Search for the cell housing the specified text and yield its (X, Y) center coordinate. 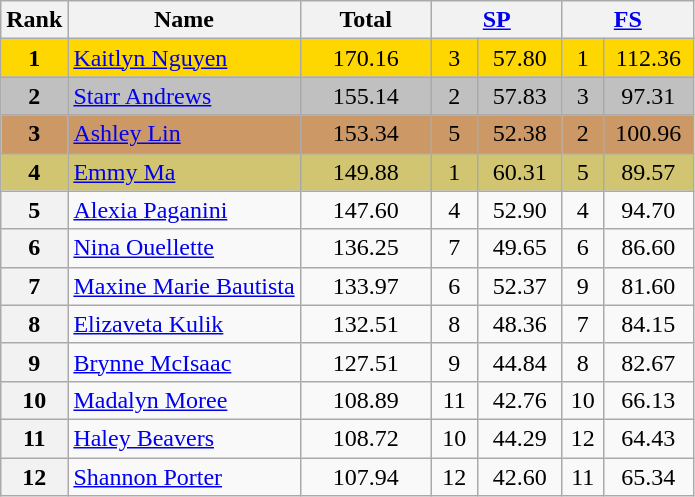
Haley Beavers (184, 438)
44.29 (520, 438)
81.60 (648, 286)
Starr Andrews (184, 96)
108.72 (366, 438)
57.80 (520, 58)
Emmy Ma (184, 172)
149.88 (366, 172)
57.83 (520, 96)
FS (628, 20)
42.76 (520, 400)
100.96 (648, 134)
147.60 (366, 210)
97.31 (648, 96)
86.60 (648, 248)
133.97 (366, 286)
112.36 (648, 58)
52.38 (520, 134)
155.14 (366, 96)
65.34 (648, 477)
Kaitlyn Nguyen (184, 58)
64.43 (648, 438)
Alexia Paganini (184, 210)
127.51 (366, 362)
SP (496, 20)
44.84 (520, 362)
48.36 (520, 324)
136.25 (366, 248)
52.90 (520, 210)
42.60 (520, 477)
84.15 (648, 324)
49.65 (520, 248)
Elizaveta Kulik (184, 324)
Ashley Lin (184, 134)
107.94 (366, 477)
89.57 (648, 172)
Madalyn Moree (184, 400)
170.16 (366, 58)
132.51 (366, 324)
Total (366, 20)
82.67 (648, 362)
Maxine Marie Bautista (184, 286)
94.70 (648, 210)
Rank (34, 20)
Name (184, 20)
52.37 (520, 286)
Nina Ouellette (184, 248)
Brynne McIsaac (184, 362)
Shannon Porter (184, 477)
66.13 (648, 400)
60.31 (520, 172)
108.89 (366, 400)
153.34 (366, 134)
